Pinpoint the cell where the given text exists, returning its (X, Y) midpoint coordinate. 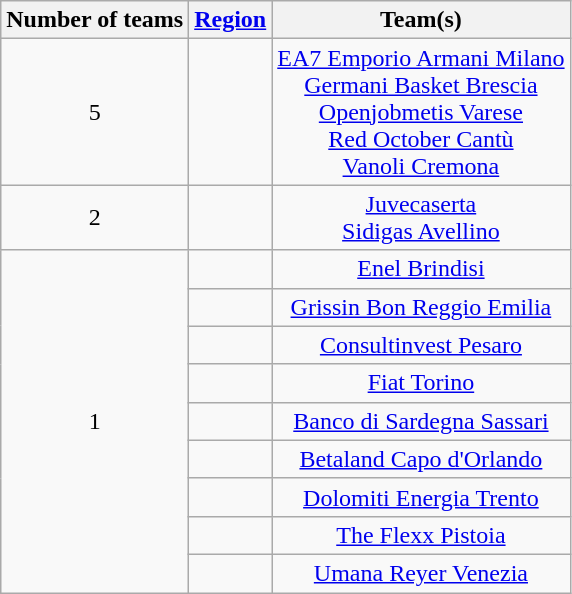
Number of teams (95, 20)
Grissin Bon Reggio Emilia (421, 307)
Banco di Sardegna Sassari (421, 421)
2 (95, 218)
Enel Brindisi (421, 269)
Umana Reyer Venezia (421, 573)
Betaland Capo d'Orlando (421, 459)
EA7 Emporio Armani Milano Germani Basket Brescia Openjobmetis VareseRed October CantùVanoli Cremona (421, 112)
Dolomiti Energia Trento (421, 497)
5 (95, 112)
The Flexx Pistoia (421, 535)
1 (95, 422)
Team(s) (421, 20)
Juvecaserta Sidigas Avellino (421, 218)
Fiat Torino (421, 383)
Region (230, 20)
Consultinvest Pesaro (421, 345)
